Detect which cell encompasses the target text, then output its [X, Y] center coordinate. 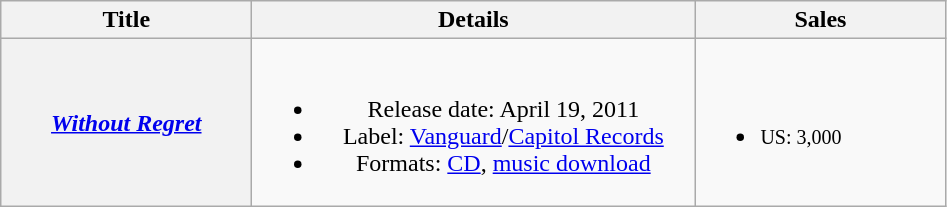
Release date: April 19, 2011Label: Vanguard/Capitol RecordsFormats: CD, music download [474, 122]
Without Regret [126, 122]
Details [474, 20]
Sales [820, 20]
Title [126, 20]
US: 3,000 [820, 122]
